Extract the [X, Y] coordinate from the center of the cell holding the provided text.  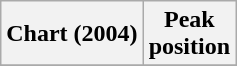
Peakposition [189, 34]
Chart (2004) [72, 34]
